From the cell containing the given text, extract its center point as [X, Y] coordinate. 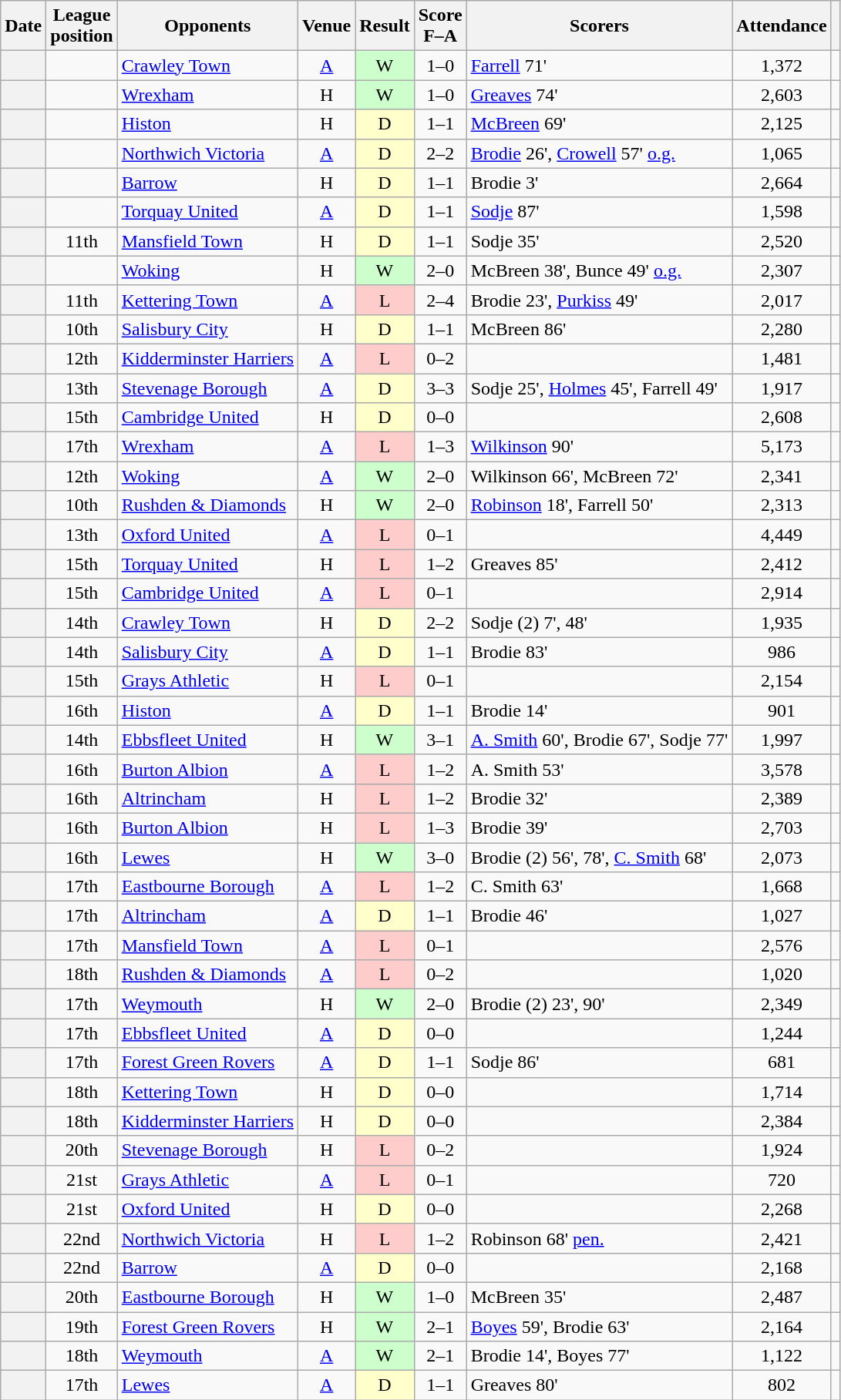
Boyes 59', Brodie 63' [600, 1326]
Brodie (2) 56', 78', C. Smith 68' [600, 858]
681 [782, 1063]
2–4 [440, 300]
2,703 [782, 828]
Greaves 74' [600, 95]
Greaves 85' [600, 564]
McBreen 69' [600, 124]
McBreen 35' [600, 1297]
Greaves 80' [600, 1385]
Sodje 86' [600, 1063]
1,714 [782, 1092]
3–3 [440, 388]
2,307 [782, 270]
ScoreF–A [440, 26]
Brodie 14', Boyes 77' [600, 1356]
1,598 [782, 212]
1,668 [782, 887]
Brodie (2) 23', 90' [600, 1004]
986 [782, 652]
2,608 [782, 418]
Brodie 23', Purkiss 49' [600, 300]
Sodje 35' [600, 241]
A. Smith 53' [600, 769]
Brodie 3' [600, 183]
4,449 [782, 535]
Brodie 32' [600, 798]
3–1 [440, 740]
1,372 [782, 65]
Wilkinson 90' [600, 447]
3–0 [440, 858]
901 [782, 710]
Sodje 87' [600, 212]
2,125 [782, 124]
Sodje 25', Holmes 45', Farrell 49' [600, 388]
720 [782, 1180]
1,924 [782, 1150]
2,421 [782, 1238]
1,065 [782, 153]
Brodie 39' [600, 828]
1,997 [782, 740]
Venue [327, 26]
1,481 [782, 358]
Robinson 18', Farrell 50' [600, 505]
Scorers [600, 26]
2,268 [782, 1209]
Brodie 83' [600, 652]
1,935 [782, 623]
2,280 [782, 329]
2,384 [782, 1121]
1,917 [782, 388]
2,168 [782, 1267]
Brodie 14' [600, 710]
2,520 [782, 241]
Robinson 68' pen. [600, 1238]
Sodje (2) 7', 48' [600, 623]
1,020 [782, 975]
3,578 [782, 769]
2,576 [782, 945]
1,027 [782, 916]
2,154 [782, 681]
McBreen 86' [600, 329]
802 [782, 1385]
2,164 [782, 1326]
McBreen 38', Bunce 49' o.g. [600, 270]
Brodie 26', Crowell 57' o.g. [600, 153]
19th [82, 1326]
2,389 [782, 798]
Result [385, 26]
2,487 [782, 1297]
Farrell 71' [600, 65]
2,313 [782, 505]
2,412 [782, 564]
1,122 [782, 1356]
2,073 [782, 858]
2,017 [782, 300]
Opponents [207, 26]
2,603 [782, 95]
A. Smith 60', Brodie 67', Sodje 77' [600, 740]
Leagueposition [82, 26]
Attendance [782, 26]
Date [23, 26]
1,244 [782, 1033]
2,349 [782, 1004]
C. Smith 63' [600, 887]
5,173 [782, 447]
Wilkinson 66', McBreen 72' [600, 476]
2,664 [782, 183]
Brodie 46' [600, 916]
2,914 [782, 593]
2,341 [782, 476]
